Detect which cell encompasses the target text, then output its [x, y] center coordinate. 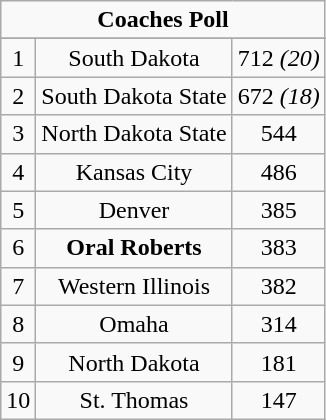
Western Illinois [134, 286]
147 [278, 400]
Oral Roberts [134, 248]
6 [18, 248]
Kansas City [134, 172]
Denver [134, 210]
North Dakota [134, 362]
3 [18, 134]
314 [278, 324]
383 [278, 248]
486 [278, 172]
1 [18, 58]
7 [18, 286]
St. Thomas [134, 400]
8 [18, 324]
Coaches Poll [163, 20]
2 [18, 96]
181 [278, 362]
382 [278, 286]
9 [18, 362]
Omaha [134, 324]
5 [18, 210]
544 [278, 134]
North Dakota State [134, 134]
4 [18, 172]
672 (18) [278, 96]
South Dakota [134, 58]
385 [278, 210]
10 [18, 400]
South Dakota State [134, 96]
712 (20) [278, 58]
